Find where the given text appears and provide that cell's center as [X, Y] coordinate. 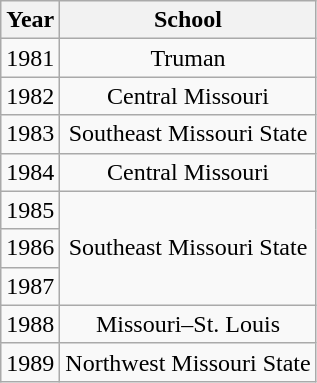
1982 [30, 96]
1984 [30, 172]
1985 [30, 210]
1988 [30, 324]
1989 [30, 362]
School [188, 20]
Year [30, 20]
1983 [30, 134]
1986 [30, 248]
Northwest Missouri State [188, 362]
1987 [30, 286]
1981 [30, 58]
Truman [188, 58]
Missouri–St. Louis [188, 324]
